Provide the [X, Y] coordinate of the cell's center where the given text is located.  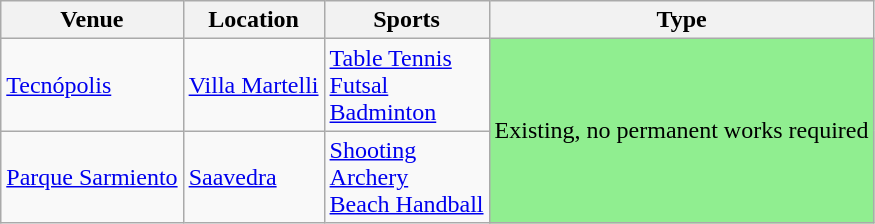
Tecnópolis [92, 85]
Saavedra [254, 177]
Type [682, 20]
Parque Sarmiento [92, 177]
Location [254, 20]
Villa Martelli [254, 85]
ShootingArcheryBeach Handball [406, 177]
Table TennisFutsalBadminton [406, 85]
Venue [92, 20]
Sports [406, 20]
Existing, no permanent works required [682, 131]
